Output the [X, Y] coordinate of the center of the cell containing the given text.  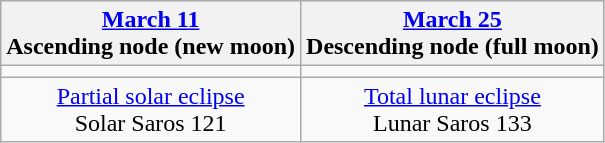
Total lunar eclipseLunar Saros 133 [453, 110]
Partial solar eclipseSolar Saros 121 [151, 110]
March 25Descending node (full moon) [453, 34]
March 11Ascending node (new moon) [151, 34]
